Provide the [x, y] coordinate of the cell's center where the given text is located.  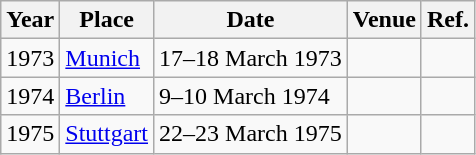
Place [107, 20]
17–18 March 1973 [251, 58]
Date [251, 20]
Munich [107, 58]
22–23 March 1975 [251, 134]
Stuttgart [107, 134]
1973 [30, 58]
1974 [30, 96]
Berlin [107, 96]
1975 [30, 134]
Year [30, 20]
Ref. [448, 20]
9–10 March 1974 [251, 96]
Venue [384, 20]
